Return (x, y) of the center of cell containing provided text 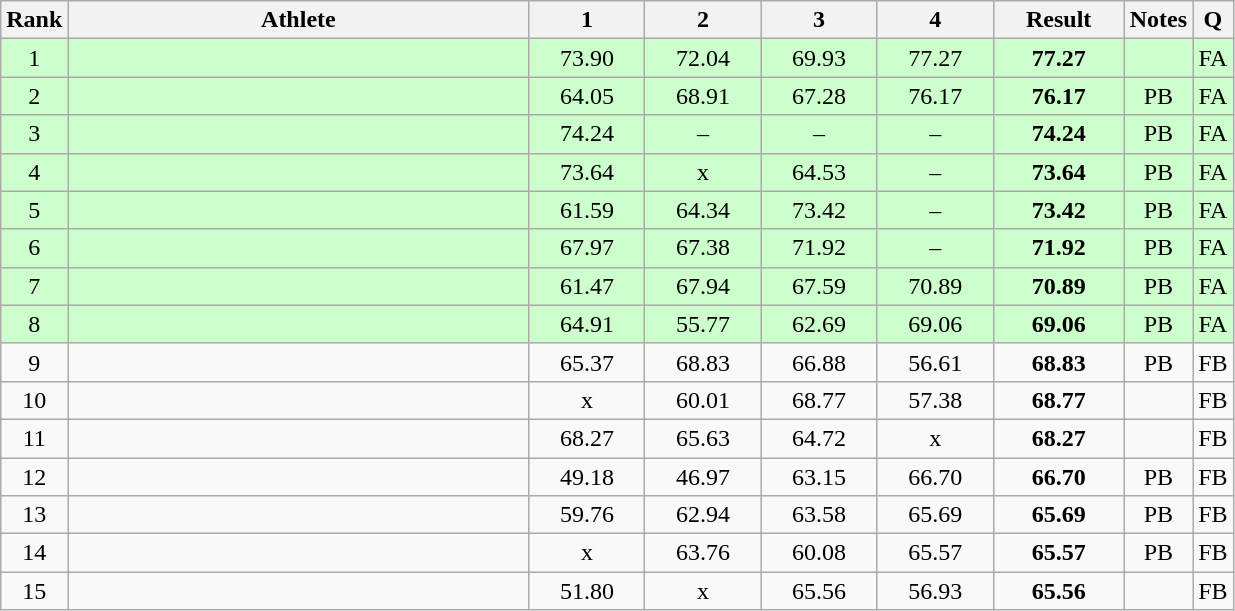
9 (34, 362)
10 (34, 400)
13 (34, 515)
69.93 (819, 58)
56.61 (935, 362)
64.34 (703, 210)
73.90 (587, 58)
Q (1213, 20)
14 (34, 553)
67.38 (703, 248)
7 (34, 286)
64.53 (819, 172)
72.04 (703, 58)
55.77 (703, 324)
51.80 (587, 591)
15 (34, 591)
65.63 (703, 438)
11 (34, 438)
Notes (1158, 20)
61.59 (587, 210)
66.88 (819, 362)
57.38 (935, 400)
62.69 (819, 324)
8 (34, 324)
5 (34, 210)
67.59 (819, 286)
67.94 (703, 286)
67.97 (587, 248)
59.76 (587, 515)
60.08 (819, 553)
6 (34, 248)
64.91 (587, 324)
Athlete (298, 20)
68.91 (703, 96)
67.28 (819, 96)
49.18 (587, 477)
60.01 (703, 400)
65.37 (587, 362)
Result (1058, 20)
64.72 (819, 438)
12 (34, 477)
63.76 (703, 553)
56.93 (935, 591)
Rank (34, 20)
62.94 (703, 515)
61.47 (587, 286)
63.58 (819, 515)
64.05 (587, 96)
46.97 (703, 477)
63.15 (819, 477)
